Capture the cell that displays the provided text and extract its (x, y) central coordinate. 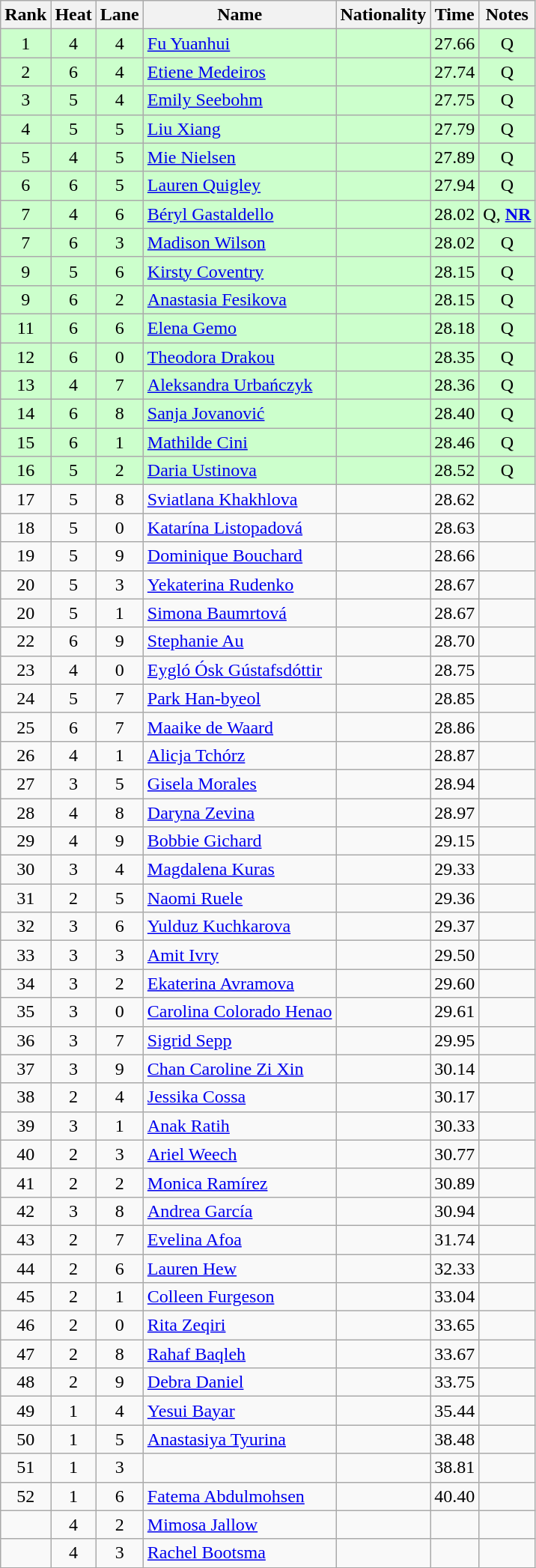
Mimosa Jallow (240, 1525)
Béryl Gastaldello (240, 214)
38.48 (455, 1439)
25 (25, 727)
26 (25, 755)
28.94 (455, 784)
Andrea García (240, 1211)
27.89 (455, 157)
33.67 (455, 1354)
Emily Seebohm (240, 100)
28.86 (455, 727)
41 (25, 1183)
Rita Zeqiri (240, 1326)
13 (25, 385)
40 (25, 1154)
Sanja Jovanović (240, 414)
Amit Ivry (240, 955)
43 (25, 1239)
38 (25, 1097)
Katarína Listopadová (240, 528)
11 (25, 328)
28 (25, 812)
28.63 (455, 528)
Yekaterina Rudenko (240, 585)
32 (25, 927)
Theodora Drakou (240, 357)
Etiene Medeiros (240, 72)
Q, NR (508, 214)
Stephanie Au (240, 641)
19 (25, 556)
33.75 (455, 1382)
31 (25, 898)
Daryna Zevina (240, 812)
27.79 (455, 129)
Simona Baumrtová (240, 613)
Dominique Bouchard (240, 556)
14 (25, 414)
29.36 (455, 898)
Elena Gemo (240, 328)
Mie Nielsen (240, 157)
Lauren Quigley (240, 186)
Carolina Colorado Henao (240, 1012)
Lauren Hew (240, 1269)
Naomi Ruele (240, 898)
27 (25, 784)
Yulduz Kuchkarova (240, 927)
Nationality (383, 15)
36 (25, 1040)
Kirsty Coventry (240, 271)
24 (25, 698)
39 (25, 1126)
Sviatlana Khakhlova (240, 499)
32.33 (455, 1269)
27.66 (455, 43)
51 (25, 1468)
Name (240, 15)
27.94 (455, 186)
Anastasiya Tyurina (240, 1439)
Mathilde Cini (240, 442)
Anastasia Fesikova (240, 299)
40.40 (455, 1496)
33 (25, 955)
33.65 (455, 1326)
Monica Ramírez (240, 1183)
Ariel Weech (240, 1154)
28.52 (455, 471)
49 (25, 1411)
23 (25, 670)
29.33 (455, 870)
34 (25, 983)
Heat (73, 15)
29.50 (455, 955)
Notes (508, 15)
17 (25, 499)
30.33 (455, 1126)
Eygló Ósk Gústafsdóttir (240, 670)
12 (25, 357)
Lane (120, 15)
35.44 (455, 1411)
28.18 (455, 328)
30.14 (455, 1069)
44 (25, 1269)
28.85 (455, 698)
Sigrid Sepp (240, 1040)
30.77 (455, 1154)
Yesui Bayar (240, 1411)
48 (25, 1382)
30 (25, 870)
29.61 (455, 1012)
31.74 (455, 1239)
Fu Yuanhui (240, 43)
Magdalena Kuras (240, 870)
28.36 (455, 385)
52 (25, 1496)
27.75 (455, 100)
28.35 (455, 357)
Daria Ustinova (240, 471)
Rachel Bootsma (240, 1553)
29.95 (455, 1040)
Maaike de Waard (240, 727)
Alicja Tchórz (240, 755)
Park Han-byeol (240, 698)
Rank (25, 15)
29.15 (455, 841)
35 (25, 1012)
Chan Caroline Zi Xin (240, 1069)
50 (25, 1439)
Gisela Morales (240, 784)
28.75 (455, 670)
30.94 (455, 1211)
29 (25, 841)
Time (455, 15)
Rahaf Baqleh (240, 1354)
Anak Ratih (240, 1126)
Bobbie Gichard (240, 841)
33.04 (455, 1297)
28.97 (455, 812)
42 (25, 1211)
Colleen Furgeson (240, 1297)
28.66 (455, 556)
Aleksandra Urbańczyk (240, 385)
16 (25, 471)
30.17 (455, 1097)
38.81 (455, 1468)
Madison Wilson (240, 242)
Fatema Abdulmohsen (240, 1496)
28.87 (455, 755)
29.60 (455, 983)
28.46 (455, 442)
28.62 (455, 499)
46 (25, 1326)
Jessika Cossa (240, 1097)
47 (25, 1354)
22 (25, 641)
Ekaterina Avramova (240, 983)
37 (25, 1069)
Liu Xiang (240, 129)
28.40 (455, 414)
30.89 (455, 1183)
15 (25, 442)
Debra Daniel (240, 1382)
29.37 (455, 927)
45 (25, 1297)
Evelina Afoa (240, 1239)
18 (25, 528)
28.70 (455, 641)
27.74 (455, 72)
